Output the [X, Y] coordinate of the center of the cell containing the given text.  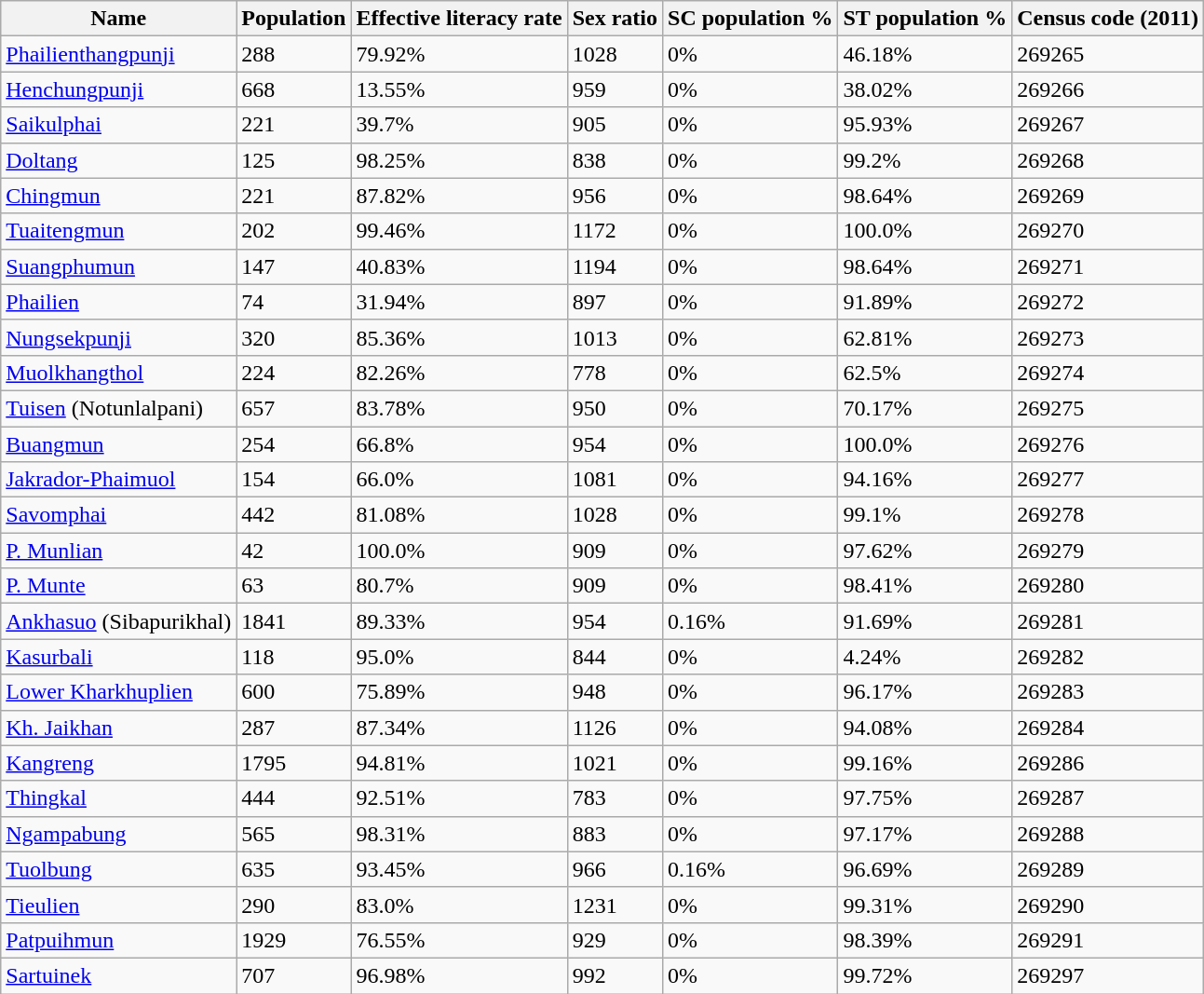
P. Munte [119, 586]
99.1% [926, 515]
929 [615, 940]
290 [294, 905]
74 [294, 302]
Henchungpunji [119, 89]
Phailien [119, 302]
Tuaitengmun [119, 231]
99.2% [926, 160]
97.17% [926, 834]
269265 [1108, 54]
269272 [1108, 302]
Savomphai [119, 515]
838 [615, 160]
39.7% [459, 125]
95.93% [926, 125]
99.46% [459, 231]
1841 [294, 621]
269268 [1108, 160]
82.26% [459, 373]
42 [294, 551]
96.69% [926, 869]
269271 [1108, 266]
269276 [1108, 444]
75.89% [459, 692]
96.98% [459, 975]
Doltang [119, 160]
956 [615, 196]
Chingmun [119, 196]
269283 [1108, 692]
Jakrador-Phaimuol [119, 480]
97.62% [926, 551]
444 [294, 798]
91.69% [926, 621]
Phailienthangpunji [119, 54]
224 [294, 373]
99.31% [926, 905]
Sex ratio [615, 19]
4.24% [926, 657]
Kh. Jaikhan [119, 728]
99.16% [926, 763]
92.51% [459, 798]
87.34% [459, 728]
269273 [1108, 337]
Population [294, 19]
Kasurbali [119, 657]
Tuisen (Notunlalpani) [119, 408]
125 [294, 160]
98.25% [459, 160]
83.0% [459, 905]
Name [119, 19]
94.81% [459, 763]
269274 [1108, 373]
948 [615, 692]
13.55% [459, 89]
31.94% [459, 302]
1231 [615, 905]
95.0% [459, 657]
Lower Kharkhuplien [119, 692]
905 [615, 125]
1013 [615, 337]
99.72% [926, 975]
1194 [615, 266]
147 [294, 266]
269275 [1108, 408]
Thingkal [119, 798]
565 [294, 834]
Census code (2011) [1108, 19]
668 [294, 89]
Effective literacy rate [459, 19]
442 [294, 515]
269291 [1108, 940]
85.36% [459, 337]
94.08% [926, 728]
Suangphumun [119, 266]
Sartuinek [119, 975]
40.83% [459, 266]
38.02% [926, 89]
83.78% [459, 408]
269270 [1108, 231]
778 [615, 373]
269279 [1108, 551]
269286 [1108, 763]
91.89% [926, 302]
844 [615, 657]
950 [615, 408]
1021 [615, 763]
269288 [1108, 834]
76.55% [459, 940]
1795 [294, 763]
66.0% [459, 480]
87.82% [459, 196]
Ngampabung [119, 834]
269277 [1108, 480]
883 [615, 834]
1172 [615, 231]
287 [294, 728]
Ankhasuo (Sibapurikhal) [119, 621]
89.33% [459, 621]
635 [294, 869]
783 [615, 798]
254 [294, 444]
897 [615, 302]
96.17% [926, 692]
1081 [615, 480]
1929 [294, 940]
Patpuihmun [119, 940]
Muolkhangthol [119, 373]
992 [615, 975]
1126 [615, 728]
Buangmun [119, 444]
Tuolbung [119, 869]
46.18% [926, 54]
98.41% [926, 586]
600 [294, 692]
118 [294, 657]
269289 [1108, 869]
P. Munlian [119, 551]
62.81% [926, 337]
269266 [1108, 89]
Kangreng [119, 763]
63 [294, 586]
320 [294, 337]
966 [615, 869]
154 [294, 480]
269297 [1108, 975]
70.17% [926, 408]
ST population % [926, 19]
98.31% [459, 834]
288 [294, 54]
79.92% [459, 54]
97.75% [926, 798]
269267 [1108, 125]
269290 [1108, 905]
269282 [1108, 657]
Saikulphai [119, 125]
SC population % [751, 19]
202 [294, 231]
94.16% [926, 480]
959 [615, 89]
81.08% [459, 515]
Nungsekpunji [119, 337]
66.8% [459, 444]
98.39% [926, 940]
269278 [1108, 515]
269287 [1108, 798]
269281 [1108, 621]
269284 [1108, 728]
62.5% [926, 373]
80.7% [459, 586]
657 [294, 408]
Tieulien [119, 905]
269269 [1108, 196]
707 [294, 975]
269280 [1108, 586]
93.45% [459, 869]
